For the text-containing cell, return its midpoint in [x, y] coordinate format. 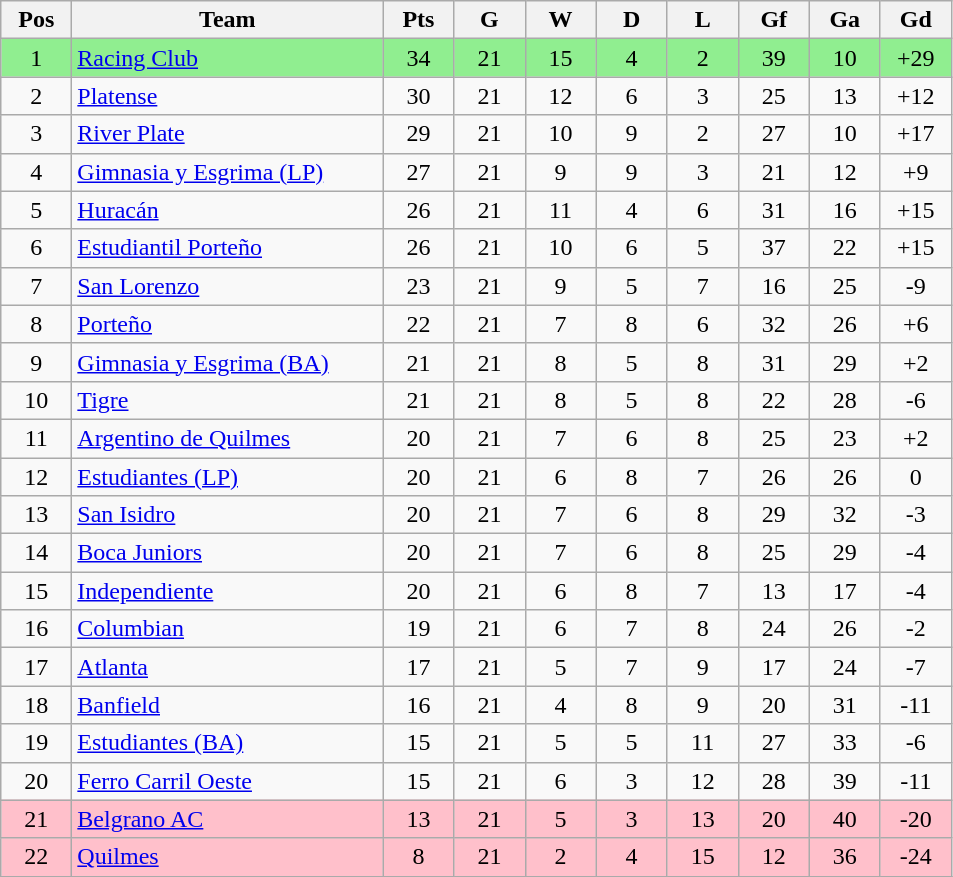
River Plate [228, 134]
Gf [774, 20]
Racing Club [228, 58]
Argentino de Quilmes [228, 438]
-24 [916, 857]
+12 [916, 96]
37 [774, 248]
Tigre [228, 400]
Estudiantil Porteño [228, 248]
Estudiantes (BA) [228, 743]
Ferro Carril Oeste [228, 781]
Estudiantes (LP) [228, 477]
Gimnasia y Esgrima (LP) [228, 172]
Ga [844, 20]
+9 [916, 172]
Quilmes [228, 857]
Platense [228, 96]
30 [418, 96]
Team [228, 20]
Boca Juniors [228, 553]
-20 [916, 819]
Huracán [228, 210]
W [560, 20]
-3 [916, 515]
Porteño [228, 324]
34 [418, 58]
Pos [36, 20]
Banfield [228, 705]
18 [36, 705]
Gd [916, 20]
L [702, 20]
Gimnasia y Esgrima (BA) [228, 362]
Columbian [228, 629]
+6 [916, 324]
36 [844, 857]
40 [844, 819]
San Lorenzo [228, 286]
14 [36, 553]
-2 [916, 629]
G [490, 20]
Atlanta [228, 667]
D [632, 20]
-7 [916, 667]
Belgrano AC [228, 819]
-9 [916, 286]
1 [36, 58]
0 [916, 477]
+29 [916, 58]
33 [844, 743]
Independiente [228, 591]
San Isidro [228, 515]
+17 [916, 134]
Pts [418, 20]
